Extract the (X, Y) coordinate from the center of the cell holding the provided text.  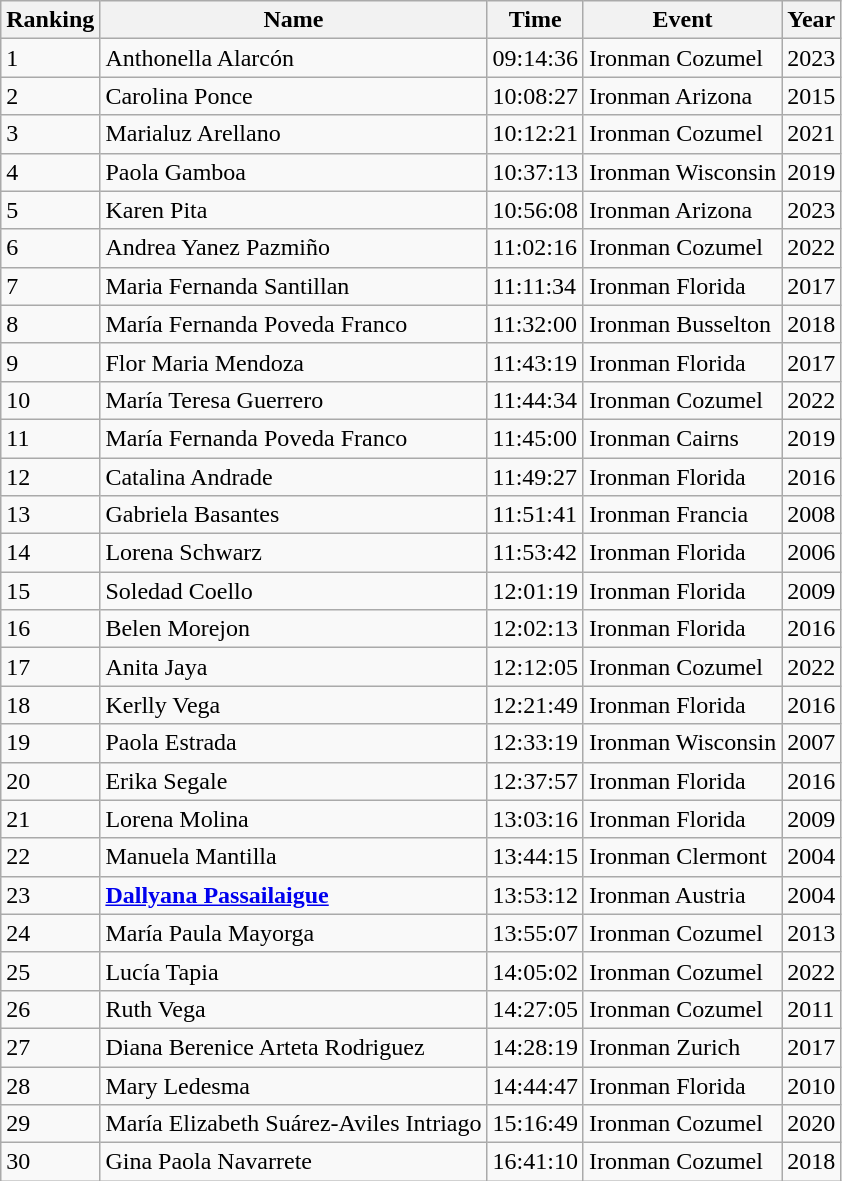
13:55:07 (535, 933)
11:51:41 (535, 515)
Ironman Busselton (682, 324)
Flor Maria Mendoza (294, 362)
2011 (812, 1009)
Dallyana Passailaigue (294, 895)
22 (50, 857)
10:37:13 (535, 172)
Catalina Andrade (294, 477)
2006 (812, 553)
Anita Jaya (294, 667)
18 (50, 705)
María Paula Mayorga (294, 933)
Erika Segale (294, 781)
13:44:15 (535, 857)
11:02:16 (535, 248)
11:44:34 (535, 400)
4 (50, 172)
12 (50, 477)
11:11:34 (535, 286)
Kerlly Vega (294, 705)
11:49:27 (535, 477)
2021 (812, 134)
13 (50, 515)
24 (50, 933)
2020 (812, 1124)
Anthonella Alarcón (294, 58)
3 (50, 134)
Carolina Ponce (294, 96)
10:56:08 (535, 210)
09:14:36 (535, 58)
Ironman Cairns (682, 438)
Ruth Vega (294, 1009)
25 (50, 971)
Diana Berenice Arteta Rodriguez (294, 1047)
11:45:00 (535, 438)
11:43:19 (535, 362)
Paola Gamboa (294, 172)
María Elizabeth Suárez-Aviles Intriago (294, 1124)
Ranking (50, 20)
8 (50, 324)
17 (50, 667)
Gabriela Basantes (294, 515)
19 (50, 743)
2010 (812, 1085)
2 (50, 96)
15:16:49 (535, 1124)
Ironman Zurich (682, 1047)
Gina Paola Navarrete (294, 1162)
12:02:13 (535, 629)
29 (50, 1124)
2008 (812, 515)
Ironman Clermont (682, 857)
Maria Fernanda Santillan (294, 286)
12:12:05 (535, 667)
10:12:21 (535, 134)
28 (50, 1085)
Year (812, 20)
2013 (812, 933)
1 (50, 58)
13:53:12 (535, 895)
Mary Ledesma (294, 1085)
11:53:42 (535, 553)
12:21:49 (535, 705)
12:33:19 (535, 743)
14 (50, 553)
13:03:16 (535, 819)
11 (50, 438)
6 (50, 248)
Lucía Tapia (294, 971)
Name (294, 20)
Marialuz Arellano (294, 134)
2015 (812, 96)
27 (50, 1047)
2007 (812, 743)
10 (50, 400)
30 (50, 1162)
15 (50, 591)
12:01:19 (535, 591)
12:37:57 (535, 781)
10:08:27 (535, 96)
Soledad Coello (294, 591)
16:41:10 (535, 1162)
Event (682, 20)
21 (50, 819)
Paola Estrada (294, 743)
26 (50, 1009)
Belen Morejon (294, 629)
Lorena Molina (294, 819)
14:05:02 (535, 971)
María Teresa Guerrero (294, 400)
11:32:00 (535, 324)
7 (50, 286)
Karen Pita (294, 210)
Ironman Francia (682, 515)
9 (50, 362)
Andrea Yanez Pazmiño (294, 248)
16 (50, 629)
14:44:47 (535, 1085)
Lorena Schwarz (294, 553)
Ironman Austria (682, 895)
14:28:19 (535, 1047)
14:27:05 (535, 1009)
5 (50, 210)
23 (50, 895)
Time (535, 20)
20 (50, 781)
Manuela Mantilla (294, 857)
